From the cell containing the given text, extract its center point as [x, y] coordinate. 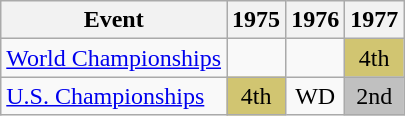
Event [114, 20]
U.S. Championships [114, 96]
WD [316, 96]
World Championships [114, 58]
2nd [374, 96]
1975 [256, 20]
1976 [316, 20]
1977 [374, 20]
